Identify which cell holds the provided text, then report its [X, Y] central coordinate. 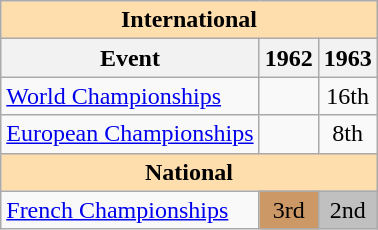
2nd [348, 210]
French Championships [130, 210]
Event [130, 58]
European Championships [130, 134]
National [189, 172]
8th [348, 134]
1963 [348, 58]
International [189, 20]
World Championships [130, 96]
1962 [288, 58]
16th [348, 96]
3rd [288, 210]
